Locate the cell with the specified text and output its [x, y] center coordinate. 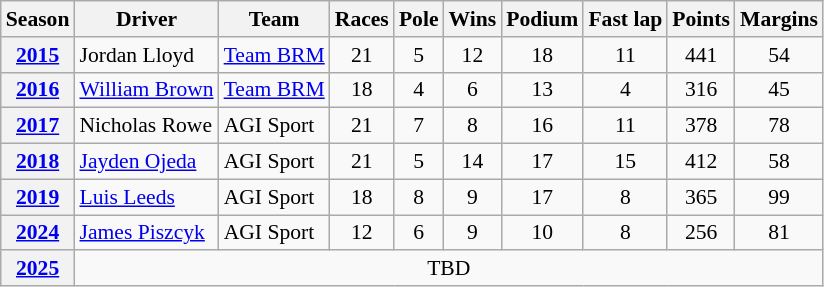
Nicholas Rowe [146, 126]
13 [542, 90]
441 [701, 55]
378 [701, 126]
15 [625, 162]
Pole [419, 19]
365 [701, 197]
2015 [38, 55]
58 [779, 162]
Team [274, 19]
Podium [542, 19]
Luis Leeds [146, 197]
78 [779, 126]
2019 [38, 197]
99 [779, 197]
2016 [38, 90]
Races [362, 19]
Margins [779, 19]
7 [419, 126]
Driver [146, 19]
14 [473, 162]
2017 [38, 126]
William Brown [146, 90]
81 [779, 233]
2024 [38, 233]
316 [701, 90]
16 [542, 126]
10 [542, 233]
Wins [473, 19]
45 [779, 90]
54 [779, 55]
Jordan Lloyd [146, 55]
256 [701, 233]
James Piszcyk [146, 233]
412 [701, 162]
TBD [448, 269]
Fast lap [625, 19]
Points [701, 19]
2025 [38, 269]
Jayden Ojeda [146, 162]
Season [38, 19]
2018 [38, 162]
